Identify which cell holds the provided text, then report its [x, y] central coordinate. 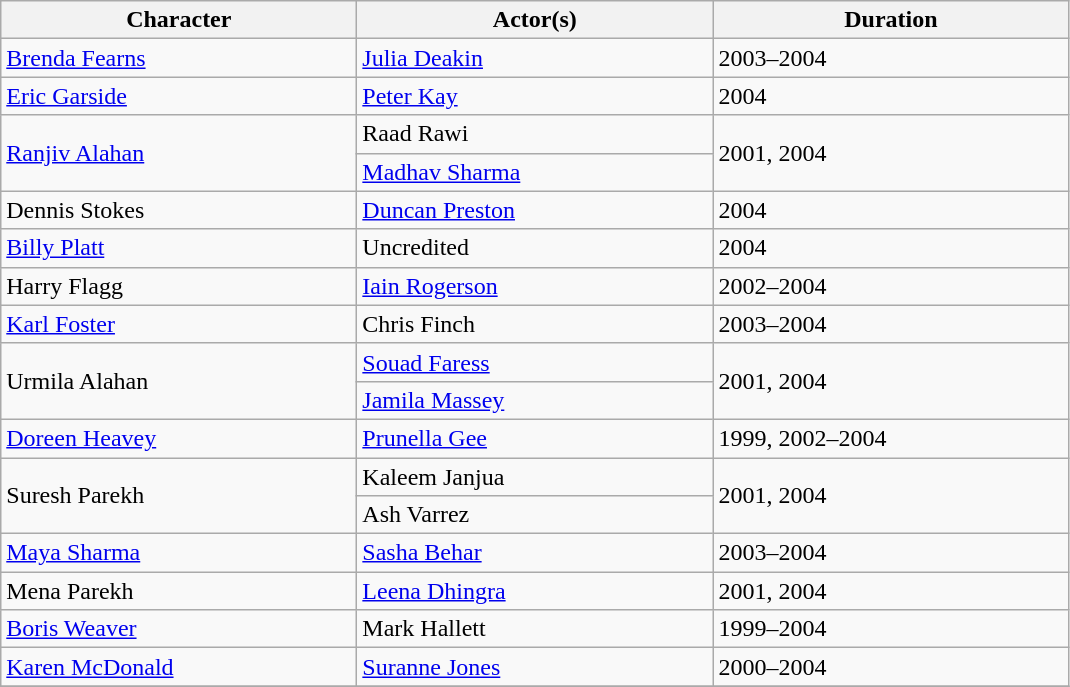
Duncan Preston [535, 210]
Leena Dhingra [535, 591]
1999–2004 [891, 629]
Madhav Sharma [535, 172]
Eric Garside [179, 96]
Harry Flagg [179, 286]
Billy Platt [179, 248]
Karl Foster [179, 324]
1999, 2002–2004 [891, 438]
2000–2004 [891, 667]
Souad Faress [535, 362]
Iain Rogerson [535, 286]
Sasha Behar [535, 553]
Brenda Fearns [179, 58]
Actor(s) [535, 20]
Character [179, 20]
Mark Hallett [535, 629]
Urmila Alahan [179, 381]
Boris Weaver [179, 629]
Suresh Parekh [179, 496]
Duration [891, 20]
Karen McDonald [179, 667]
Doreen Heavey [179, 438]
Raad Rawi [535, 134]
Jamila Massey [535, 400]
Julia Deakin [535, 58]
Uncredited [535, 248]
Ash Varrez [535, 515]
Peter Kay [535, 96]
Kaleem Janjua [535, 477]
Ranjiv Alahan [179, 153]
Chris Finch [535, 324]
Mena Parekh [179, 591]
Dennis Stokes [179, 210]
Maya Sharma [179, 553]
2002–2004 [891, 286]
Suranne Jones [535, 667]
Prunella Gee [535, 438]
